Detect which cell encompasses the target text, then output its (x, y) center coordinate. 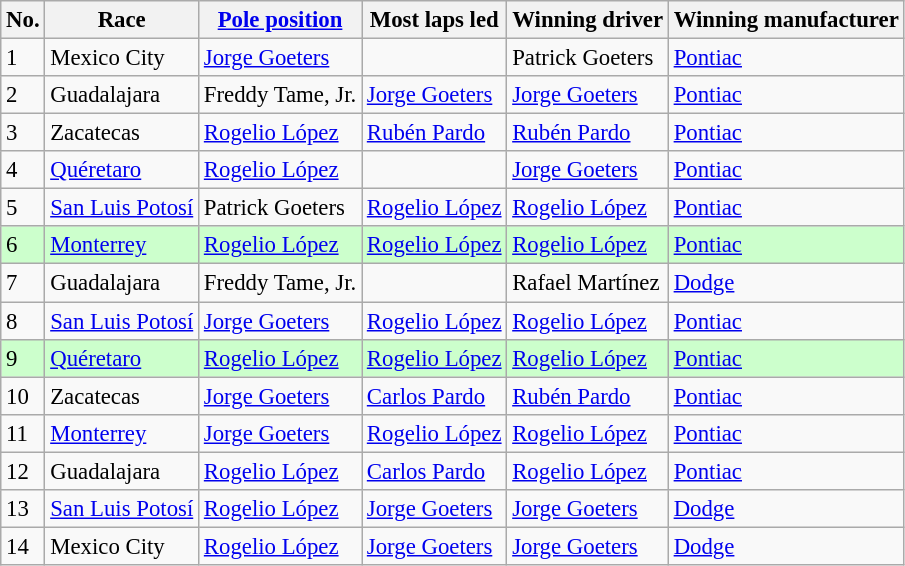
Pole position (280, 20)
6 (23, 245)
Winning driver (588, 20)
7 (23, 283)
4 (23, 170)
11 (23, 433)
3 (23, 133)
8 (23, 321)
No. (23, 20)
14 (23, 546)
Most laps led (434, 20)
13 (23, 509)
Race (122, 20)
5 (23, 208)
10 (23, 396)
Rafael Martínez (588, 283)
1 (23, 58)
12 (23, 471)
Winning manufacturer (786, 20)
2 (23, 95)
9 (23, 358)
